Extract the [X, Y] coordinate from the center of the cell holding the provided text.  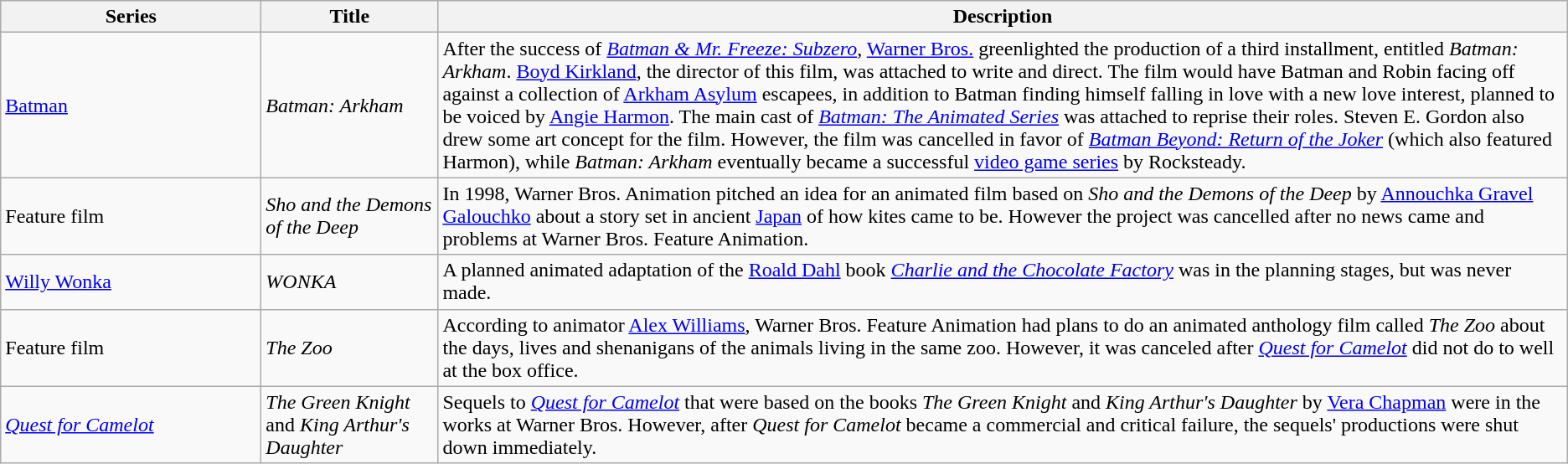
Willy Wonka [131, 281]
The Green Knight and King Arthur's Daughter [350, 425]
Title [350, 17]
The Zoo [350, 348]
Batman [131, 106]
Quest for Camelot [131, 425]
WONKA [350, 281]
Series [131, 17]
Description [1003, 17]
Sho and the Demons of the Deep [350, 216]
Batman: Arkham [350, 106]
A planned animated adaptation of the Roald Dahl book Charlie and the Chocolate Factory was in the planning stages, but was never made. [1003, 281]
